Capture the cell that displays the provided text and extract its (x, y) central coordinate. 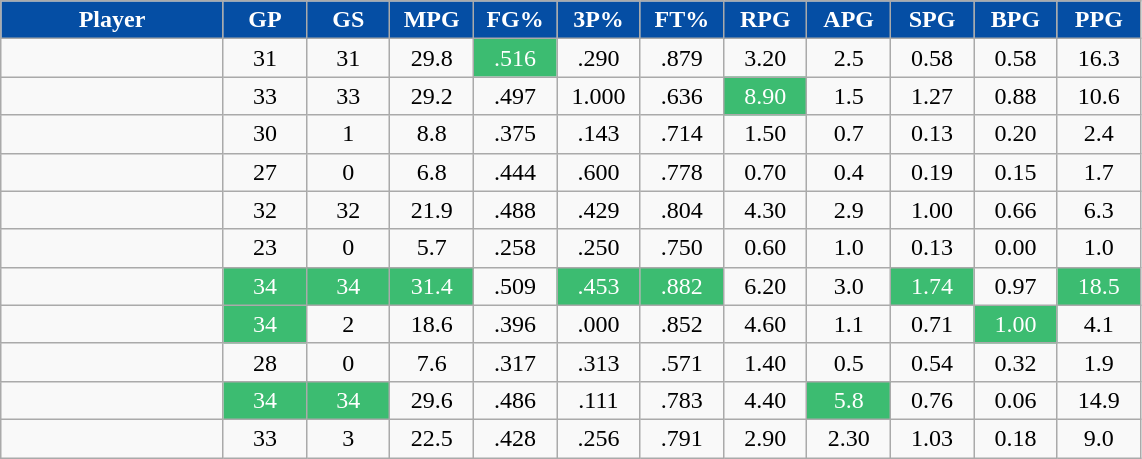
1.9 (1098, 362)
.778 (682, 172)
2 (348, 324)
.600 (598, 172)
0.66 (1016, 210)
21.9 (432, 210)
.258 (514, 248)
1.03 (932, 438)
APG (848, 20)
4.40 (766, 400)
0.97 (1016, 286)
2.4 (1098, 134)
.290 (598, 58)
PPG (1098, 20)
.516 (514, 58)
18.6 (432, 324)
27 (264, 172)
.111 (598, 400)
1.27 (932, 96)
0.00 (1016, 248)
8.8 (432, 134)
6.8 (432, 172)
0.70 (766, 172)
0.54 (932, 362)
1.50 (766, 134)
.571 (682, 362)
30 (264, 134)
1.1 (848, 324)
.313 (598, 362)
3.20 (766, 58)
1 (348, 134)
4.60 (766, 324)
.375 (514, 134)
GP (264, 20)
3.0 (848, 286)
.852 (682, 324)
RPG (766, 20)
2.9 (848, 210)
8.90 (766, 96)
18.5 (1098, 286)
0.06 (1016, 400)
1.7 (1098, 172)
1.74 (932, 286)
2.90 (766, 438)
.396 (514, 324)
.879 (682, 58)
0.15 (1016, 172)
SPG (932, 20)
29.8 (432, 58)
1.40 (766, 362)
0.18 (1016, 438)
14.9 (1098, 400)
.143 (598, 134)
4.1 (1098, 324)
7.6 (432, 362)
Player (112, 20)
0.5 (848, 362)
10.6 (1098, 96)
BPG (1016, 20)
2.30 (848, 438)
0.19 (932, 172)
GS (348, 20)
.486 (514, 400)
2.5 (848, 58)
.636 (682, 96)
.791 (682, 438)
.497 (514, 96)
9.0 (1098, 438)
1.5 (848, 96)
22.5 (432, 438)
31.4 (432, 286)
0.32 (1016, 362)
.256 (598, 438)
.428 (514, 438)
MPG (432, 20)
1.000 (598, 96)
0.20 (1016, 134)
.444 (514, 172)
FT% (682, 20)
.250 (598, 248)
0.71 (932, 324)
.783 (682, 400)
4.30 (766, 210)
.750 (682, 248)
28 (264, 362)
3 (348, 438)
.509 (514, 286)
0.4 (848, 172)
29.2 (432, 96)
23 (264, 248)
.317 (514, 362)
.488 (514, 210)
6.20 (766, 286)
16.3 (1098, 58)
0.76 (932, 400)
.000 (598, 324)
.429 (598, 210)
.453 (598, 286)
.714 (682, 134)
.804 (682, 210)
FG% (514, 20)
6.3 (1098, 210)
5.8 (848, 400)
0.60 (766, 248)
5.7 (432, 248)
29.6 (432, 400)
3P% (598, 20)
.882 (682, 286)
0.88 (1016, 96)
0.7 (848, 134)
